Output the [x, y] coordinate of the center of the cell containing the given text.  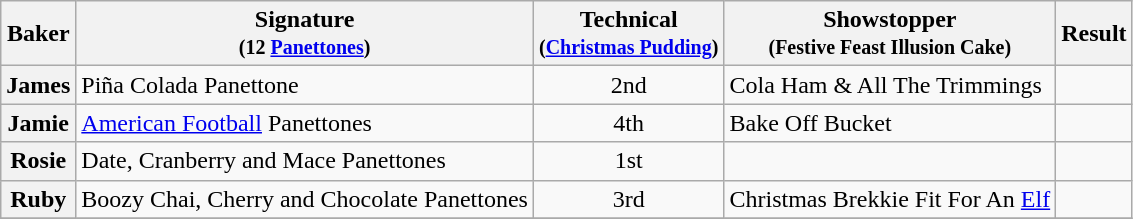
Signature(12 Panettones) [305, 34]
Date, Cranberry and Mace Panettones [305, 161]
2nd [628, 85]
Christmas Brekkie Fit For An Elf [890, 199]
Piña Colada Panettone [305, 85]
Cola Ham & All The Trimmings [890, 85]
3rd [628, 199]
James [38, 85]
Baker [38, 34]
1st [628, 161]
Technical(Christmas Pudding) [628, 34]
Boozy Chai, Cherry and Chocolate Panettones [305, 199]
4th [628, 123]
Jamie [38, 123]
Rosie [38, 161]
Ruby [38, 199]
Bake Off Bucket [890, 123]
Showstopper(Festive Feast Illusion Cake) [890, 34]
American Football Panettones [305, 123]
Result [1094, 34]
